Determine the (x, y) coordinate at the center of the cell enclosing the given text.  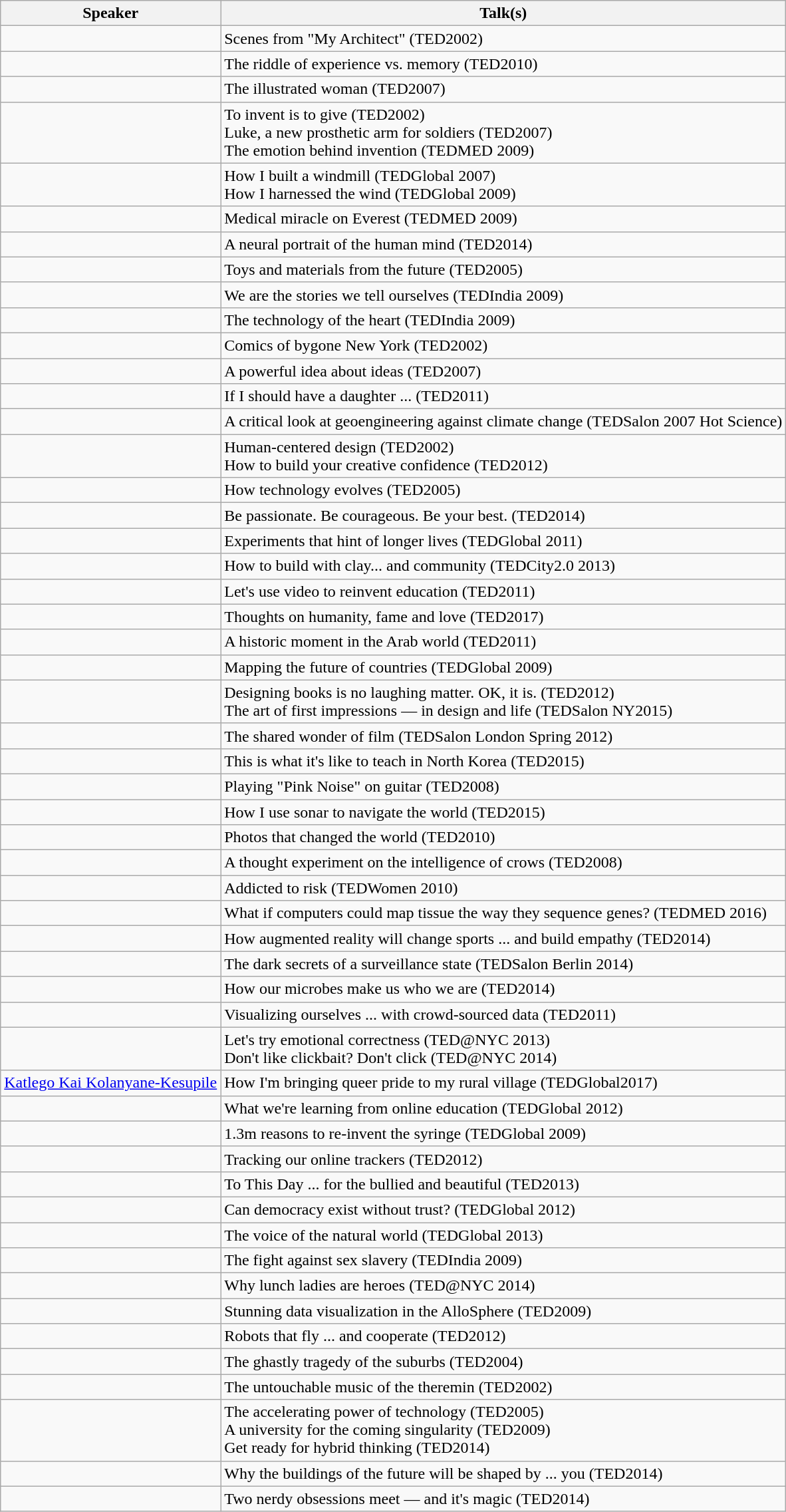
Toys and materials from the future (TED2005) (503, 269)
What we're learning from online education (TEDGlobal 2012) (503, 1108)
This is what it's like to teach in North Korea (TED2015) (503, 761)
Mapping the future of countries (TEDGlobal 2009) (503, 667)
The ghastly tragedy of the suburbs (TED2004) (503, 1362)
Comics of bygone New York (TED2002) (503, 345)
Why the buildings of the future will be shaped by ... you (TED2014) (503, 1473)
The dark secrets of a surveillance state (TEDSalon Berlin 2014) (503, 964)
1.3m reasons to re-invent the syringe (TEDGlobal 2009) (503, 1134)
Speaker (110, 13)
Why lunch ladies are heroes (TED@NYC 2014) (503, 1286)
How to build with clay... and community (TEDCity2.0 2013) (503, 566)
Experiments that hint of longer lives (TEDGlobal 2011) (503, 541)
Designing books is no laughing matter. OK, it is. (TED2012) The art of first impressions — in design and life (TEDSalon NY2015) (503, 701)
Addicted to risk (TEDWomen 2010) (503, 888)
Thoughts on humanity, fame and love (TED2017) (503, 617)
If I should have a daughter ... (TED2011) (503, 396)
Medical miracle on Everest (TEDMED 2009) (503, 219)
The voice of the natural world (TEDGlobal 2013) (503, 1235)
The accelerating power of technology (TED2005) A university for the coming singularity (TED2009) Get ready for hybrid thinking (TED2014) (503, 1430)
The fight against sex slavery (TEDIndia 2009) (503, 1261)
A historic moment in the Arab world (TED2011) (503, 642)
To This Day ... for the bullied and beautiful (TED2013) (503, 1184)
Photos that changed the world (TED2010) (503, 837)
A neural portrait of the human mind (TED2014) (503, 244)
Be passionate. Be courageous. Be your best. (TED2014) (503, 516)
Playing "Pink Noise" on guitar (TED2008) (503, 786)
Scenes from "My Architect" (TED2002) (503, 39)
To invent is to give (TED2002) Luke, a new prosthetic arm for soldiers (TED2007) The emotion behind invention (TEDMED 2009) (503, 132)
Robots that fly ... and cooperate (TED2012) (503, 1336)
The riddle of experience vs. memory (TED2010) (503, 64)
How technology evolves (TED2005) (503, 490)
How I built a windmill (TEDGlobal 2007) How I harnessed the wind (TEDGlobal 2009) (503, 185)
The illustrated woman (TED2007) (503, 89)
What if computers could map tissue the way they sequence genes? (TEDMED 2016) (503, 913)
We are the stories we tell ourselves (TEDIndia 2009) (503, 295)
Let's use video to reinvent education (TED2011) (503, 591)
Tracking our online trackers (TED2012) (503, 1159)
How augmented reality will change sports ... and build empathy (TED2014) (503, 939)
A thought experiment on the intelligence of crows (TED2008) (503, 863)
Human-centered design (TED2002)How to build your creative confidence (TED2012) (503, 456)
Two nerdy obsessions meet — and it's magic (TED2014) (503, 1499)
Stunning data visualization in the AlloSphere (TED2009) (503, 1311)
The technology of the heart (TEDIndia 2009) (503, 320)
Let's try emotional correctness (TED@NYC 2013)Don't like clickbait? Don't click (TED@NYC 2014) (503, 1048)
A powerful idea about ideas (TED2007) (503, 371)
How I use sonar to navigate the world (TED2015) (503, 812)
Talk(s) (503, 13)
Visualizing ourselves ... with crowd-sourced data (TED2011) (503, 1014)
How our microbes make us who we are (TED2014) (503, 989)
The shared wonder of film (TEDSalon London Spring 2012) (503, 736)
How I'm bringing queer pride to my rural village (TEDGlobal2017) (503, 1083)
Katlego Kai Kolanyane-Kesupile (110, 1083)
A critical look at geoengineering against climate change (TEDSalon 2007 Hot Science) (503, 422)
The untouchable music of the theremin (TED2002) (503, 1387)
Can democracy exist without trust? (TEDGlobal 2012) (503, 1209)
